Detect which cell encompasses the target text, then output its [x, y] center coordinate. 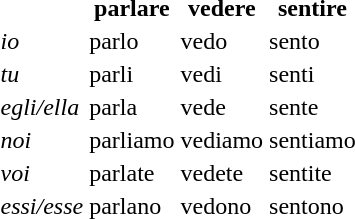
parlo [132, 41]
parli [132, 74]
vediamo [222, 140]
vedo [222, 41]
parla [132, 107]
parliamo [132, 140]
vede [222, 107]
vedi [222, 74]
vedete [222, 173]
parlate [132, 173]
